Find where the given text appears and provide that cell's center as (X, Y) coordinate. 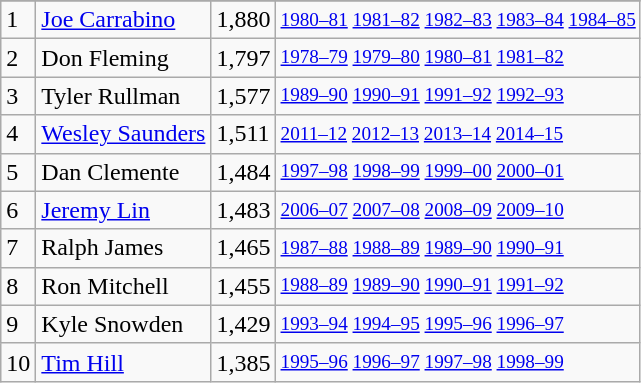
8 (18, 286)
9 (18, 324)
Wesley Saunders (124, 134)
2006–07 2007–08 2008–09 2009–10 (458, 210)
1987–88 1988–89 1989–90 1990–91 (458, 248)
1,429 (244, 324)
2 (18, 58)
2011–12 2012–13 2013–14 2014–15 (458, 134)
1980–81 1981–82 1982–83 1983–84 1984–85 (458, 20)
7 (18, 248)
3 (18, 96)
5 (18, 172)
1988–89 1989–90 1990–91 1991–92 (458, 286)
Joe Carrabino (124, 20)
1,511 (244, 134)
Tim Hill (124, 362)
1,797 (244, 58)
1,483 (244, 210)
Kyle Snowden (124, 324)
1 (18, 20)
1,484 (244, 172)
1978–79 1979–80 1980–81 1981–82 (458, 58)
1989–90 1990–91 1991–92 1992–93 (458, 96)
Jeremy Lin (124, 210)
1997–98 1998–99 1999–00 2000–01 (458, 172)
1,455 (244, 286)
1,385 (244, 362)
Tyler Rullman (124, 96)
Ron Mitchell (124, 286)
10 (18, 362)
1,880 (244, 20)
1993–94 1994–95 1995–96 1996–97 (458, 324)
1,577 (244, 96)
1,465 (244, 248)
4 (18, 134)
Don Fleming (124, 58)
1995–96 1996–97 1997–98 1998–99 (458, 362)
6 (18, 210)
Ralph James (124, 248)
Dan Clemente (124, 172)
